Capture the cell that displays the provided text and extract its (x, y) central coordinate. 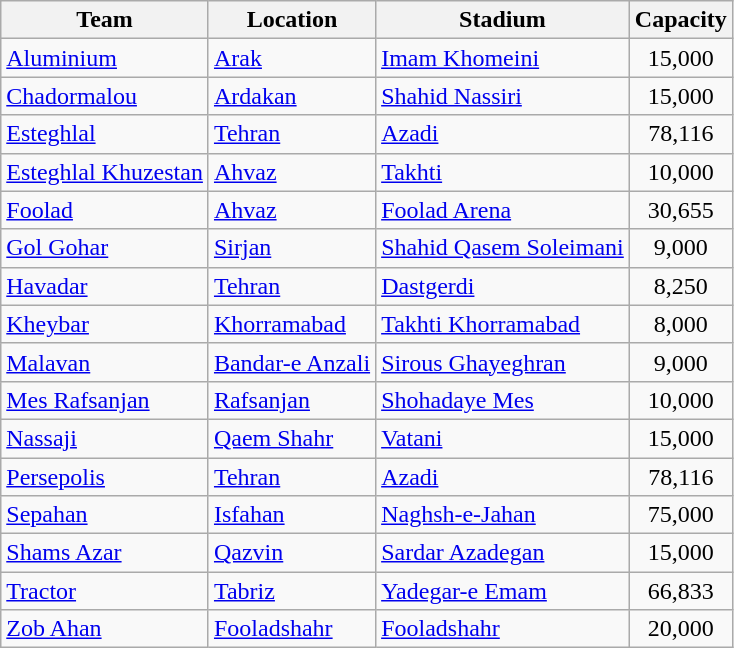
Capacity (680, 20)
Shahid Nassiri (503, 96)
66,833 (680, 591)
Chadormalou (105, 96)
30,655 (680, 210)
Esteghlal (105, 134)
Zob Ahan (105, 629)
Foolad (105, 210)
Rafsanjan (292, 400)
Location (292, 20)
Nassaji (105, 438)
Vatani (503, 438)
Dastgerdi (503, 286)
Imam Khomeini (503, 58)
Team (105, 20)
Mes Rafsanjan (105, 400)
Malavan (105, 362)
Kheybar (105, 324)
Takhti Khorramabad (503, 324)
Stadium (503, 20)
Sirous Ghayeghran (503, 362)
Bandar-e Anzali (292, 362)
Yadegar-e Emam (503, 591)
Sepahan (105, 515)
Sirjan (292, 248)
Naghsh-e-Jahan (503, 515)
Shohadaye Mes (503, 400)
Ardakan (292, 96)
Takhti (503, 172)
8,000 (680, 324)
Foolad Arena (503, 210)
Tabriz (292, 591)
8,250 (680, 286)
Shahid Qasem Soleimani (503, 248)
Tractor (105, 591)
Sardar Azadegan (503, 553)
Qazvin (292, 553)
Shams Azar (105, 553)
Persepolis (105, 477)
Isfahan (292, 515)
Gol Gohar (105, 248)
Arak (292, 58)
75,000 (680, 515)
20,000 (680, 629)
Aluminium (105, 58)
Qaem Shahr (292, 438)
Khorramabad (292, 324)
Havadar (105, 286)
Esteghlal Khuzestan (105, 172)
